Return the [X, Y] coordinate for the center point of the cell that contains the specified text.  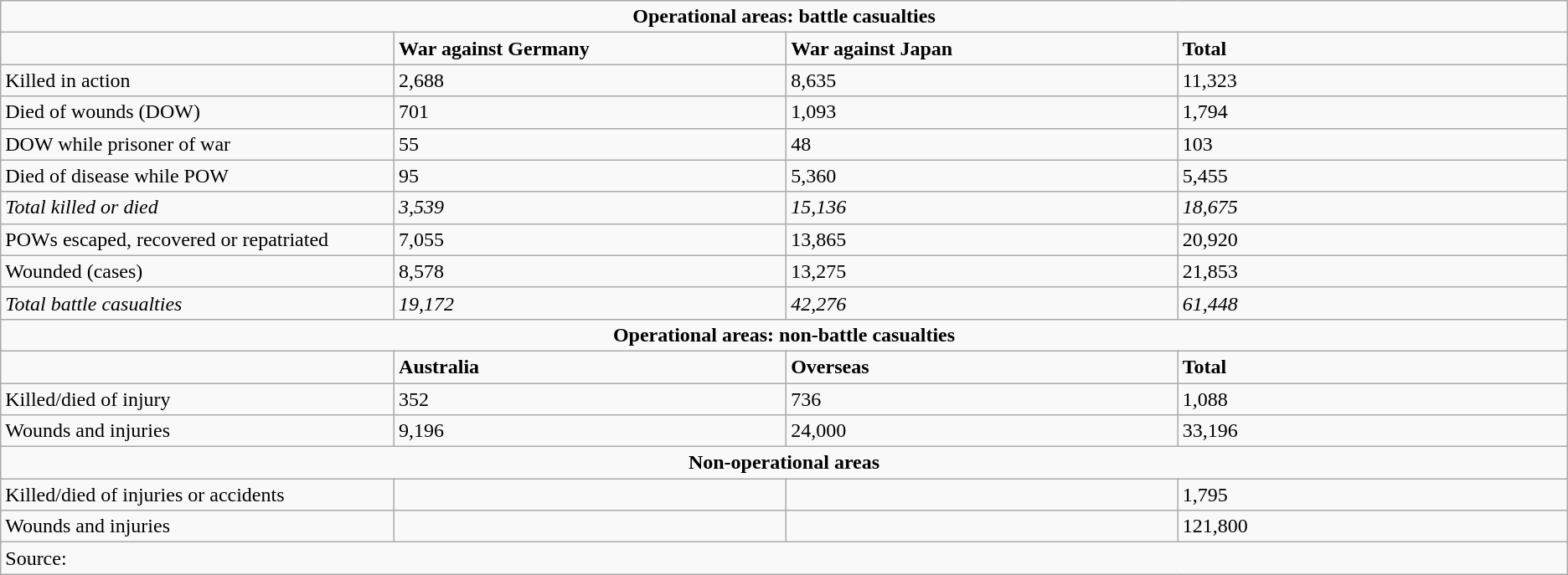
1,093 [982, 112]
Non-operational areas [784, 463]
701 [591, 112]
42,276 [982, 303]
24,000 [982, 431]
61,448 [1372, 303]
95 [591, 176]
War against Japan [982, 49]
11,323 [1372, 80]
Source: [784, 558]
1,088 [1372, 399]
7,055 [591, 239]
13,865 [982, 239]
2,688 [591, 80]
33,196 [1372, 431]
8,635 [982, 80]
Overseas [982, 367]
15,136 [982, 208]
War against Germany [591, 49]
Wounded (cases) [198, 271]
19,172 [591, 303]
48 [982, 144]
5,360 [982, 176]
55 [591, 144]
103 [1372, 144]
DOW while prisoner of war [198, 144]
Killed/died of injuries or accidents [198, 495]
18,675 [1372, 208]
121,800 [1372, 526]
3,539 [591, 208]
Operational areas: non-battle casualties [784, 335]
Operational areas: battle casualties [784, 17]
5,455 [1372, 176]
736 [982, 399]
Australia [591, 367]
21,853 [1372, 271]
Died of wounds (DOW) [198, 112]
352 [591, 399]
1,795 [1372, 495]
20,920 [1372, 239]
8,578 [591, 271]
Total killed or died [198, 208]
Total battle casualties [198, 303]
9,196 [591, 431]
1,794 [1372, 112]
Killed/died of injury [198, 399]
Died of disease while POW [198, 176]
Killed in action [198, 80]
POWs escaped, recovered or repatriated [198, 239]
13,275 [982, 271]
